Capture the cell that displays the provided text and extract its [X, Y] central coordinate. 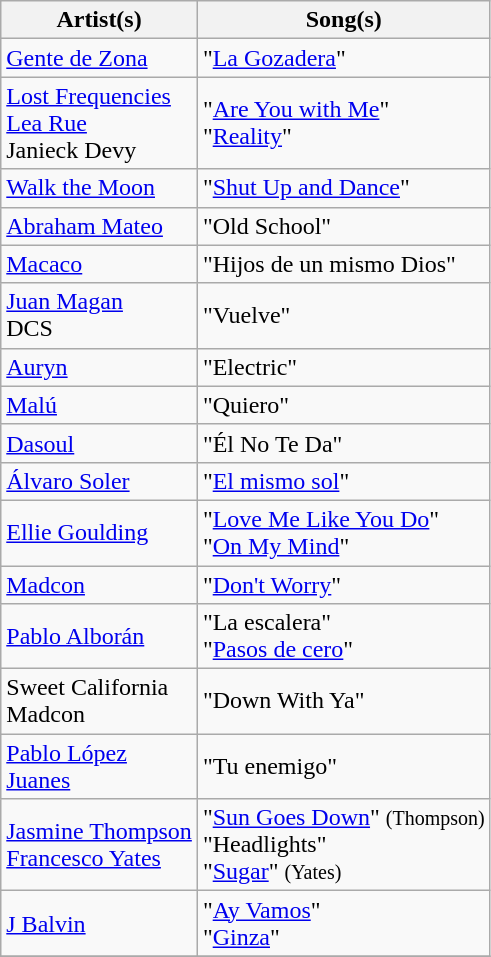
Auryn [100, 367]
Song(s) [344, 20]
"Quiero" [344, 405]
"Sun Goes Down" (Thompson)"Headlights""Sugar" (Yates) [344, 845]
Madcon [100, 585]
"Ay Vamos""Ginza" [344, 924]
"Don't Worry" [344, 585]
"Shut Up and Dance" [344, 188]
Abraham Mateo [100, 226]
Ellie Goulding [100, 532]
Juan MaganDCS [100, 316]
Pablo LópezJuanes [100, 766]
Walk the Moon [100, 188]
"Él No Te Da" [344, 443]
Dasoul [100, 443]
"Old School" [344, 226]
"Hijos de un mismo Dios" [344, 264]
Álvaro Soler [100, 481]
"Electric" [344, 367]
"Down With Ya" [344, 702]
"La Gozadera" [344, 58]
Pablo Alborán [100, 636]
Gente de Zona [100, 58]
"El mismo sol" [344, 481]
Artist(s) [100, 20]
"Tu enemigo" [344, 766]
Malú [100, 405]
Lost FrequenciesLea RueJanieck Devy [100, 123]
J Balvin [100, 924]
Macaco [100, 264]
"Love Me Like You Do""On My Mind" [344, 532]
"La escalera""Pasos de cero" [344, 636]
Sweet CaliforniaMadcon [100, 702]
"Vuelve" [344, 316]
Jasmine ThompsonFrancesco Yates [100, 845]
"Are You with Me""Reality" [344, 123]
